Find where the given text appears and provide that cell's center as [x, y] coordinate. 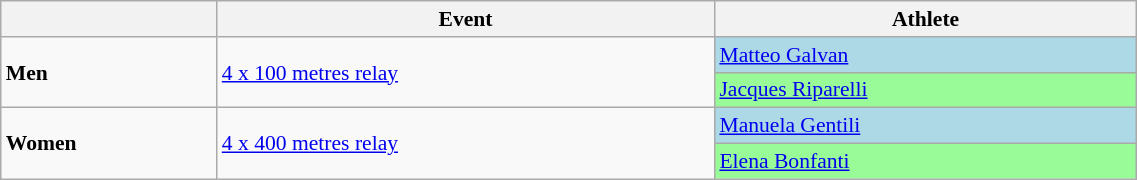
Event [466, 19]
Matteo Galvan [925, 55]
Women [109, 144]
Athlete [925, 19]
Jacques Riparelli [925, 90]
Manuela Gentili [925, 126]
4 x 100 metres relay [466, 72]
Men [109, 72]
Elena Bonfanti [925, 162]
4 x 400 metres relay [466, 144]
